Output the (X, Y) coordinate of the center of the cell containing the given text.  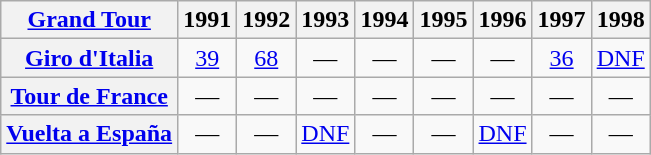
1991 (208, 20)
1996 (502, 20)
Vuelta a España (90, 134)
1997 (562, 20)
Grand Tour (90, 20)
Tour de France (90, 96)
1994 (384, 20)
1993 (326, 20)
36 (562, 58)
1998 (620, 20)
1995 (444, 20)
Giro d'Italia (90, 58)
1992 (266, 20)
39 (208, 58)
68 (266, 58)
